Pinpoint the cell where the given text exists, returning its [x, y] midpoint coordinate. 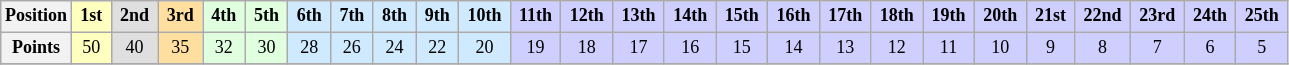
22nd [1103, 16]
21st [1050, 16]
23rd [1157, 16]
7 [1157, 48]
20 [485, 48]
26 [352, 48]
5 [1262, 48]
6th [310, 16]
35 [180, 48]
5th [266, 16]
1st [91, 16]
22 [438, 48]
14 [794, 48]
25th [1262, 16]
13 [845, 48]
17 [639, 48]
32 [224, 48]
30 [266, 48]
17th [845, 16]
13th [639, 16]
16th [794, 16]
12 [897, 48]
19th [949, 16]
14th [690, 16]
10th [485, 16]
11 [949, 48]
Position [36, 16]
18th [897, 16]
4th [224, 16]
24 [394, 48]
3rd [180, 16]
40 [134, 48]
24th [1210, 16]
50 [91, 48]
15th [742, 16]
10 [1000, 48]
9th [438, 16]
8th [394, 16]
7th [352, 16]
19 [536, 48]
11th [536, 16]
12th [587, 16]
16 [690, 48]
20th [1000, 16]
6 [1210, 48]
2nd [134, 16]
8 [1103, 48]
9 [1050, 48]
Points [36, 48]
18 [587, 48]
28 [310, 48]
15 [742, 48]
